Provide the [X, Y] coordinate of the cell's center where the given text is located.  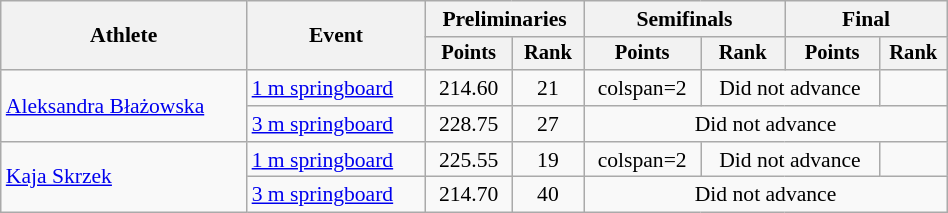
Semifinals [684, 19]
Athlete [124, 36]
225.55 [468, 160]
Final [866, 19]
228.75 [468, 124]
214.60 [468, 88]
Event [336, 36]
40 [548, 195]
19 [548, 160]
21 [548, 88]
Aleksandra Błażowska [124, 106]
Preliminaries [504, 19]
Kaja Skrzek [124, 178]
214.70 [468, 195]
27 [548, 124]
